From the cell containing the given text, extract its center point as (x, y) coordinate. 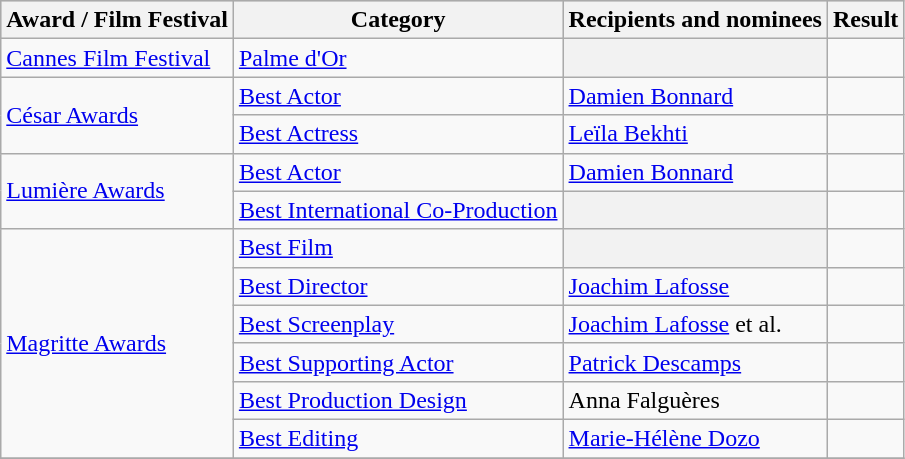
Anna Falguères (695, 400)
Category (398, 20)
Best International Co-Production (398, 210)
Palme d'Or (398, 58)
Lumière Awards (118, 191)
Best Screenplay (398, 324)
Award / Film Festival (118, 20)
Best Supporting Actor (398, 362)
Joachim Lafosse (695, 286)
Best Director (398, 286)
Recipients and nominees (695, 20)
Cannes Film Festival (118, 58)
Best Production Design (398, 400)
Leïla Bekhti (695, 134)
Magritte Awards (118, 343)
César Awards (118, 115)
Joachim Lafosse et al. (695, 324)
Best Actress (398, 134)
Best Editing (398, 438)
Marie-Hélène Dozo (695, 438)
Patrick Descamps (695, 362)
Result (865, 20)
Best Film (398, 248)
